Capture the cell that displays the provided text and extract its (X, Y) central coordinate. 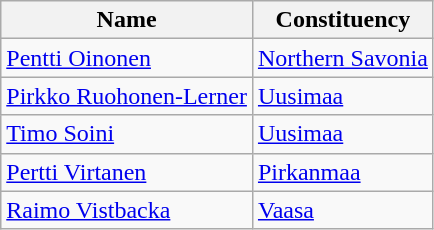
Northern Savonia (342, 58)
Constituency (342, 20)
Pentti Oinonen (127, 58)
Pertti Virtanen (127, 172)
Timo Soini (127, 134)
Pirkko Ruohonen-Lerner (127, 96)
Vaasa (342, 210)
Name (127, 20)
Pirkanmaa (342, 172)
Raimo Vistbacka (127, 210)
